Find where the given text appears and provide that cell's center as [X, Y] coordinate. 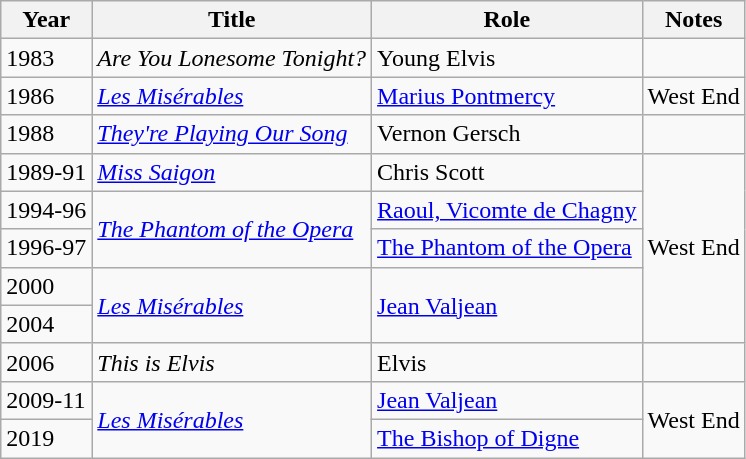
Miss Saigon [232, 172]
Title [232, 20]
2006 [46, 362]
1989-91 [46, 172]
Elvis [507, 362]
Role [507, 20]
Chris Scott [507, 172]
1983 [46, 58]
1988 [46, 134]
1986 [46, 96]
They're Playing Our Song [232, 134]
Notes [694, 20]
2009-11 [46, 400]
Are You Lonesome Tonight? [232, 58]
The Bishop of Digne [507, 438]
Marius Pontmercy [507, 96]
Young Elvis [507, 58]
Raoul, Vicomte de Chagny [507, 210]
2019 [46, 438]
2000 [46, 286]
2004 [46, 324]
Vernon Gersch [507, 134]
1996-97 [46, 248]
This is Elvis [232, 362]
1994-96 [46, 210]
Year [46, 20]
